Search for the cell housing the specified text and yield its [X, Y] center coordinate. 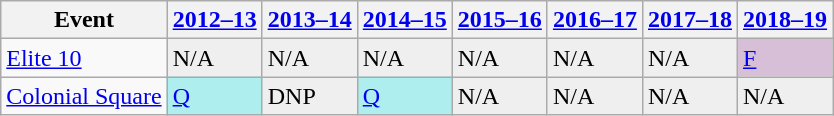
2017–18 [690, 20]
2018–19 [786, 20]
2016–17 [594, 20]
DNP [310, 96]
Elite 10 [84, 58]
2014–15 [404, 20]
Event [84, 20]
2013–14 [310, 20]
F [786, 58]
2012–13 [214, 20]
2015–16 [500, 20]
Colonial Square [84, 96]
